From the cell containing the given text, extract its center point as (x, y) coordinate. 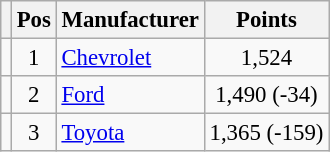
Toyota (130, 133)
1,365 (-159) (266, 133)
3 (34, 133)
Pos (34, 20)
2 (34, 95)
Points (266, 20)
Ford (130, 95)
1,524 (266, 58)
1,490 (-34) (266, 95)
Manufacturer (130, 20)
Chevrolet (130, 58)
1 (34, 58)
